Return the [X, Y] coordinate for the center point of the cell that contains the specified text.  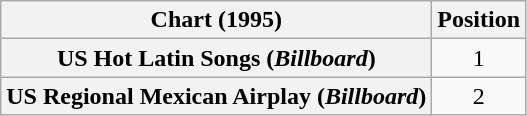
Chart (1995) [216, 20]
2 [479, 96]
US Regional Mexican Airplay (Billboard) [216, 96]
1 [479, 58]
Position [479, 20]
US Hot Latin Songs (Billboard) [216, 58]
